Find where the given text appears and provide that cell's center as [X, Y] coordinate. 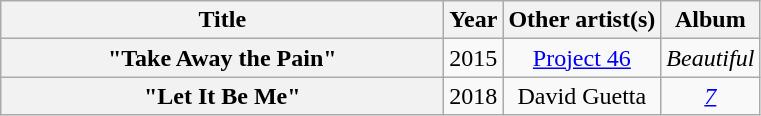
Title [222, 20]
Other artist(s) [582, 20]
Beautiful [710, 58]
2015 [474, 58]
"Let It Be Me" [222, 96]
2018 [474, 96]
Project 46 [582, 58]
Year [474, 20]
7 [710, 96]
David Guetta [582, 96]
Album [710, 20]
"Take Away the Pain" [222, 58]
